Pinpoint the cell where the given text exists, returning its (x, y) midpoint coordinate. 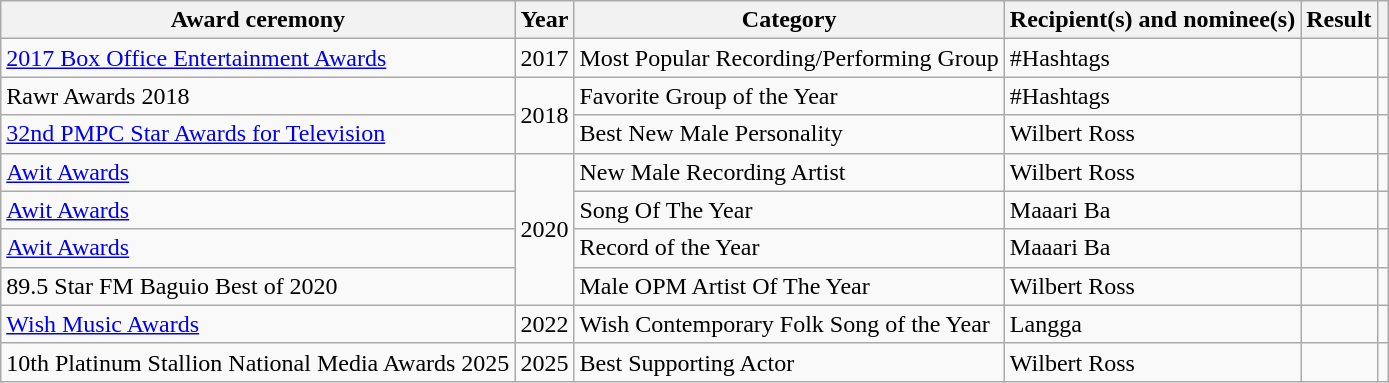
Most Popular Recording/Performing Group (789, 58)
Favorite Group of the Year (789, 96)
32nd PMPC Star Awards for Television (258, 134)
2025 (544, 362)
Record of the Year (789, 248)
Result (1339, 20)
Best Supporting Actor (789, 362)
10th Platinum Stallion National Media Awards 2025 (258, 362)
Male OPM Artist Of The Year (789, 286)
Year (544, 20)
2022 (544, 324)
Song Of The Year (789, 210)
Wish Music Awards (258, 324)
2020 (544, 229)
Rawr Awards 2018 (258, 96)
2017 (544, 58)
Recipient(s) and nominee(s) (1152, 20)
89.5 Star FM Baguio Best of 2020 (258, 286)
Best New Male Personality (789, 134)
Category (789, 20)
New Male Recording Artist (789, 172)
2018 (544, 115)
2017 Box Office Entertainment Awards (258, 58)
Langga (1152, 324)
Award ceremony (258, 20)
Wish Contemporary Folk Song of the Year (789, 324)
